From the cell containing the given text, extract its center point as [X, Y] coordinate. 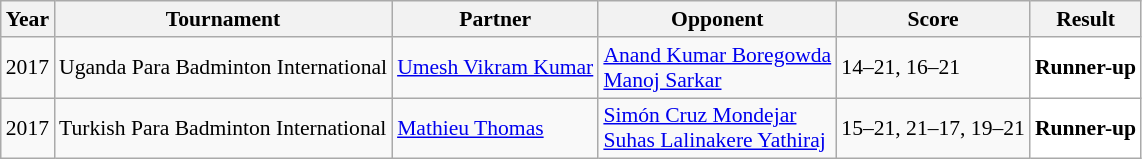
Turkish Para Badminton International [223, 128]
Partner [495, 19]
Uganda Para Badminton International [223, 68]
Simón Cruz Mondejar Suhas Lalinakere Yathiraj [717, 128]
Year [28, 19]
Opponent [717, 19]
Result [1086, 19]
14–21, 16–21 [933, 68]
Score [933, 19]
15–21, 21–17, 19–21 [933, 128]
Tournament [223, 19]
Umesh Vikram Kumar [495, 68]
Anand Kumar Boregowda Manoj Sarkar [717, 68]
Mathieu Thomas [495, 128]
